Identify which cell holds the provided text, then report its [X, Y] central coordinate. 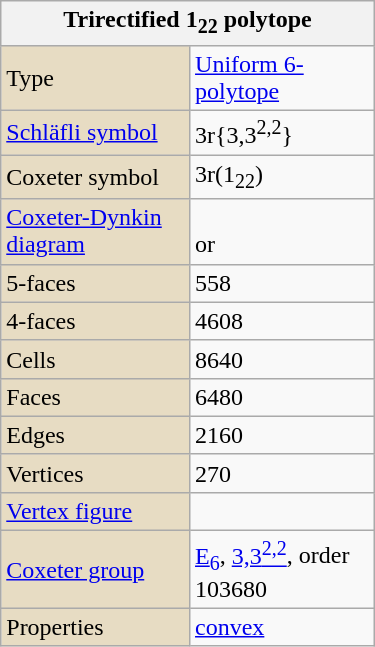
3r(122) [282, 177]
3r{3,32,2} [282, 132]
Type [96, 78]
270 [282, 473]
4608 [282, 321]
Cells [96, 359]
558 [282, 283]
or [282, 232]
Edges [96, 435]
convex [282, 627]
Vertex figure [96, 511]
Properties [96, 627]
Schläfli symbol [96, 132]
Coxeter-Dynkin diagram [96, 232]
Uniform 6-polytope [282, 78]
Faces [96, 397]
8640 [282, 359]
Vertices [96, 473]
Coxeter group [96, 570]
2160 [282, 435]
E6, 3,32,2, order 103680 [282, 570]
4-faces [96, 321]
Coxeter symbol [96, 177]
6480 [282, 397]
5-faces [96, 283]
Trirectified 122 polytope [188, 23]
